Identify which cell holds the provided text, then report its [x, y] central coordinate. 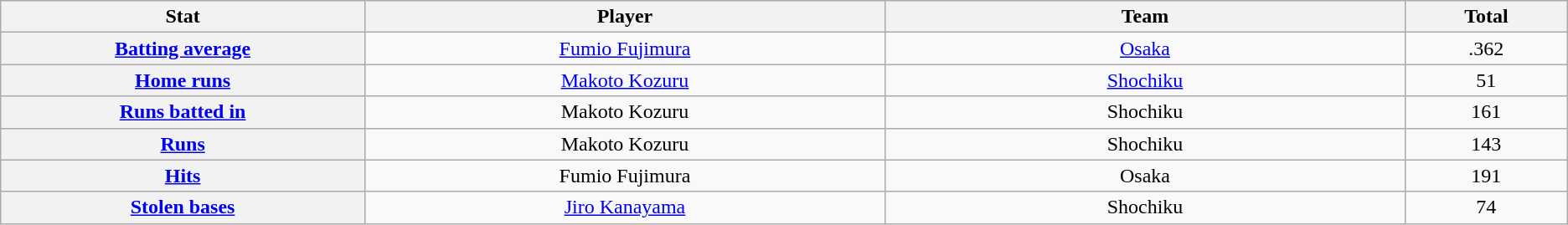
Home runs [183, 80]
Stat [183, 17]
Team [1144, 17]
51 [1486, 80]
161 [1486, 112]
.362 [1486, 49]
Stolen bases [183, 207]
Hits [183, 176]
Runs batted in [183, 112]
Batting average [183, 49]
Player [625, 17]
74 [1486, 207]
191 [1486, 176]
Runs [183, 144]
143 [1486, 144]
Jiro Kanayama [625, 207]
Total [1486, 17]
